Return the [X, Y] coordinate for the center point of the cell that contains the specified text.  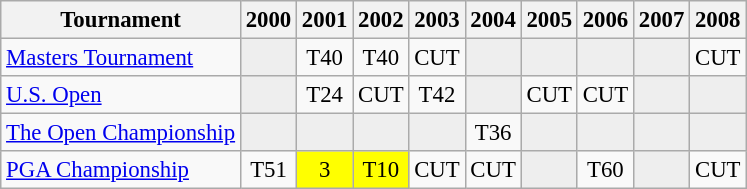
Masters Tournament [121, 58]
2008 [718, 20]
2003 [437, 20]
T42 [437, 95]
2005 [549, 20]
3 [325, 170]
2001 [325, 20]
The Open Championship [121, 133]
PGA Championship [121, 170]
2006 [605, 20]
T60 [605, 170]
2002 [381, 20]
U.S. Open [121, 95]
T10 [381, 170]
Tournament [121, 20]
T24 [325, 95]
2000 [268, 20]
T51 [268, 170]
T36 [493, 133]
2007 [661, 20]
2004 [493, 20]
